Identify which cell holds the provided text, then report its [x, y] central coordinate. 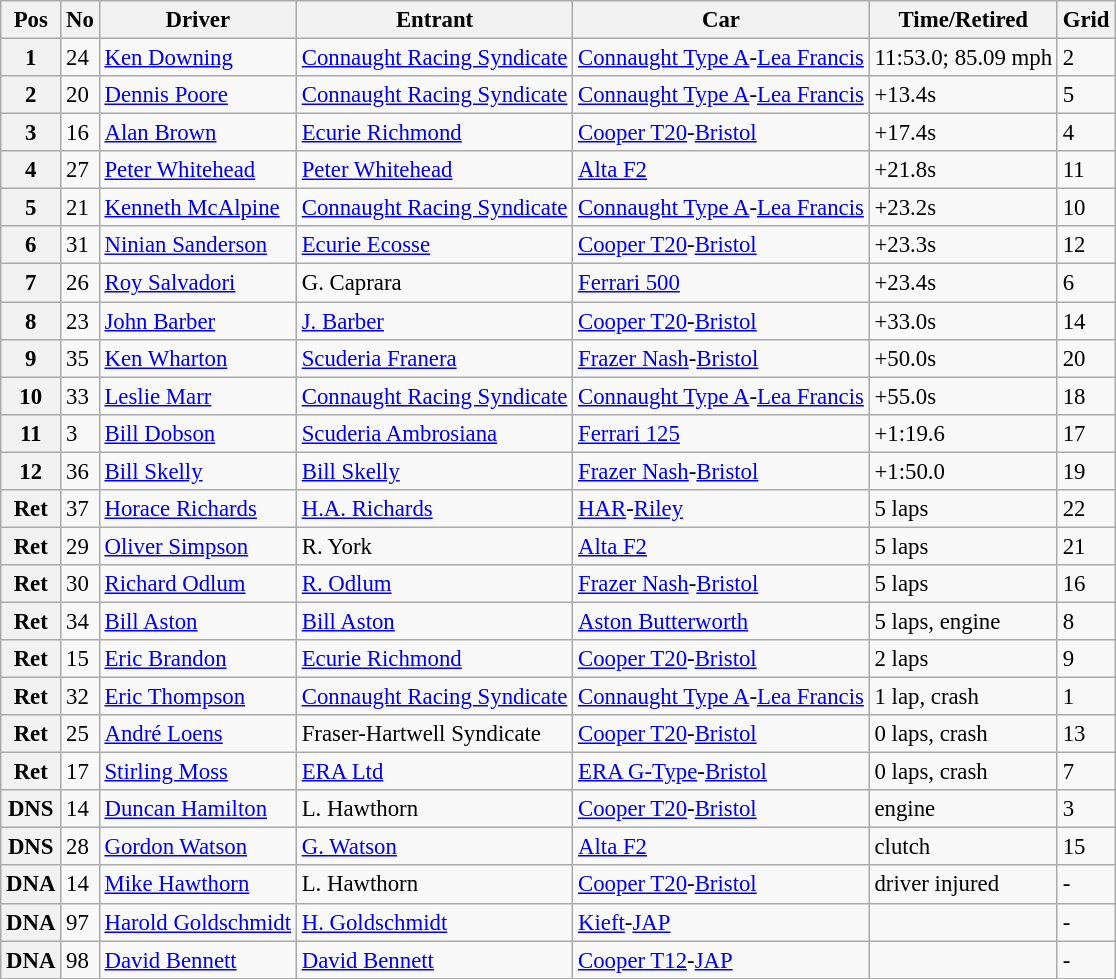
33 [80, 396]
+33.0s [963, 321]
Leslie Marr [198, 396]
G. Caprara [434, 283]
J. Barber [434, 321]
+55.0s [963, 396]
Gordon Watson [198, 847]
24 [80, 58]
Oliver Simpson [198, 546]
Grid [1086, 20]
26 [80, 283]
+1:50.0 [963, 471]
5 laps, engine [963, 621]
ERA G-Type-Bristol [721, 772]
37 [80, 509]
Kieft-JAP [721, 922]
Mike Hawthorn [198, 885]
H.A. Richards [434, 509]
Eric Brandon [198, 659]
34 [80, 621]
28 [80, 847]
35 [80, 358]
+13.4s [963, 95]
Pos [31, 20]
2 laps [963, 659]
Aston Butterworth [721, 621]
+17.4s [963, 133]
HAR-Riley [721, 509]
+23.2s [963, 208]
Time/Retired [963, 20]
ERA Ltd [434, 772]
36 [80, 471]
11:53.0; 85.09 mph [963, 58]
G. Watson [434, 847]
1 lap, crash [963, 697]
29 [80, 546]
18 [1086, 396]
Scuderia Ambrosiana [434, 433]
+50.0s [963, 358]
Ken Downing [198, 58]
23 [80, 321]
Horace Richards [198, 509]
Richard Odlum [198, 584]
John Barber [198, 321]
Ferrari 125 [721, 433]
Cooper T12-JAP [721, 960]
Dennis Poore [198, 95]
25 [80, 734]
Stirling Moss [198, 772]
engine [963, 809]
Kenneth McAlpine [198, 208]
31 [80, 245]
R. York [434, 546]
27 [80, 170]
30 [80, 584]
Fraser-Hartwell Syndicate [434, 734]
H. Goldschmidt [434, 922]
Car [721, 20]
Ecurie Ecosse [434, 245]
clutch [963, 847]
No [80, 20]
13 [1086, 734]
André Loens [198, 734]
Roy Salvadori [198, 283]
22 [1086, 509]
Scuderia Franera [434, 358]
Entrant [434, 20]
+23.3s [963, 245]
Ferrari 500 [721, 283]
+1:19.6 [963, 433]
+21.8s [963, 170]
Alan Brown [198, 133]
Driver [198, 20]
97 [80, 922]
Eric Thompson [198, 697]
+23.4s [963, 283]
Bill Dobson [198, 433]
Ninian Sanderson [198, 245]
R. Odlum [434, 584]
Ken Wharton [198, 358]
Harold Goldschmidt [198, 922]
driver injured [963, 885]
98 [80, 960]
Duncan Hamilton [198, 809]
32 [80, 697]
19 [1086, 471]
